Extract the (X, Y) coordinate from the center of the cell holding the provided text.  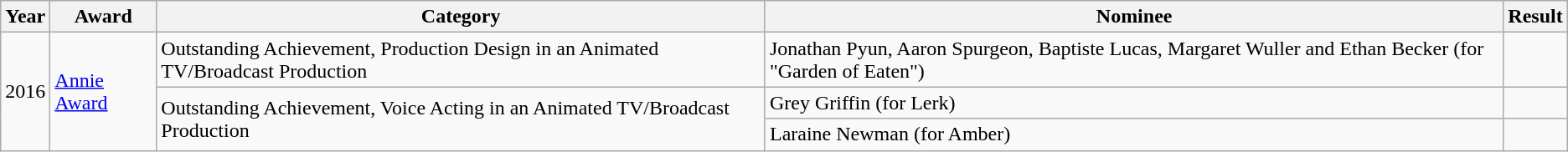
Laraine Newman (for Amber) (1134, 134)
Outstanding Achievement, Voice Acting in an Animated TV/Broadcast Production (461, 119)
Year (25, 17)
Outstanding Achievement, Production Design in an Animated TV/Broadcast Production (461, 60)
Award (104, 17)
Grey Griffin (for Lerk) (1134, 103)
Result (1535, 17)
Category (461, 17)
2016 (25, 92)
Nominee (1134, 17)
Annie Award (104, 92)
Jonathan Pyun, Aaron Spurgeon, Baptiste Lucas, Margaret Wuller and Ethan Becker (for "Garden of Eaten") (1134, 60)
